For the text-containing cell, return its midpoint in [X, Y] coordinate format. 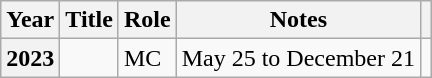
Year [30, 20]
May 25 to December 21 [298, 58]
MC [147, 58]
Role [147, 20]
2023 [30, 58]
Title [90, 20]
Notes [298, 20]
